Pinpoint the cell where the given text exists, returning its [X, Y] midpoint coordinate. 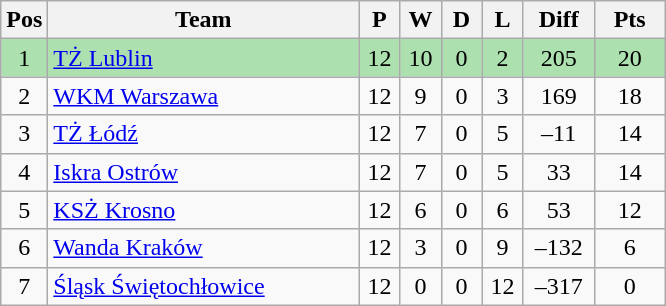
4 [24, 172]
W [420, 20]
20 [630, 58]
KSŻ Krosno [204, 210]
169 [558, 96]
205 [558, 58]
1 [24, 58]
D [462, 20]
18 [630, 96]
P [380, 20]
Diff [558, 20]
Pts [630, 20]
WKM Warszawa [204, 96]
Iskra Ostrów [204, 172]
10 [420, 58]
Pos [24, 20]
Team [204, 20]
–132 [558, 248]
Wanda Kraków [204, 248]
Śląsk Świętochłowice [204, 286]
–11 [558, 134]
53 [558, 210]
TŻ Lublin [204, 58]
33 [558, 172]
L [502, 20]
TŻ Łódź [204, 134]
–317 [558, 286]
